Output the [x, y] coordinate of the center of the cell containing the given text.  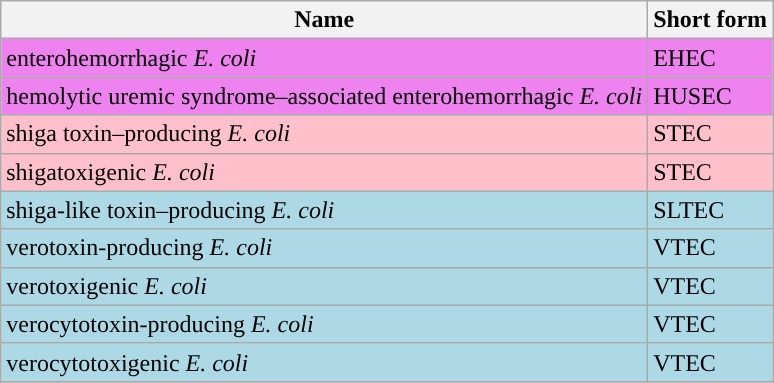
Name [324, 20]
enterohemorrhagic E. coli [324, 58]
hemolytic uremic syndrome–associated enterohemorrhagic E. coli [324, 96]
SLTEC [710, 210]
verotoxin-producing E. coli [324, 248]
verocytotoxin-producing E. coli [324, 324]
verotoxigenic E. coli [324, 286]
shiga-like toxin–producing E. coli [324, 210]
Short form [710, 20]
shiga toxin–producing E. coli [324, 134]
shigatoxigenic E. coli [324, 172]
EHEC [710, 58]
verocytotoxigenic E. coli [324, 362]
HUSEC [710, 96]
